Locate the cell with the specified text and output its (X, Y) center coordinate. 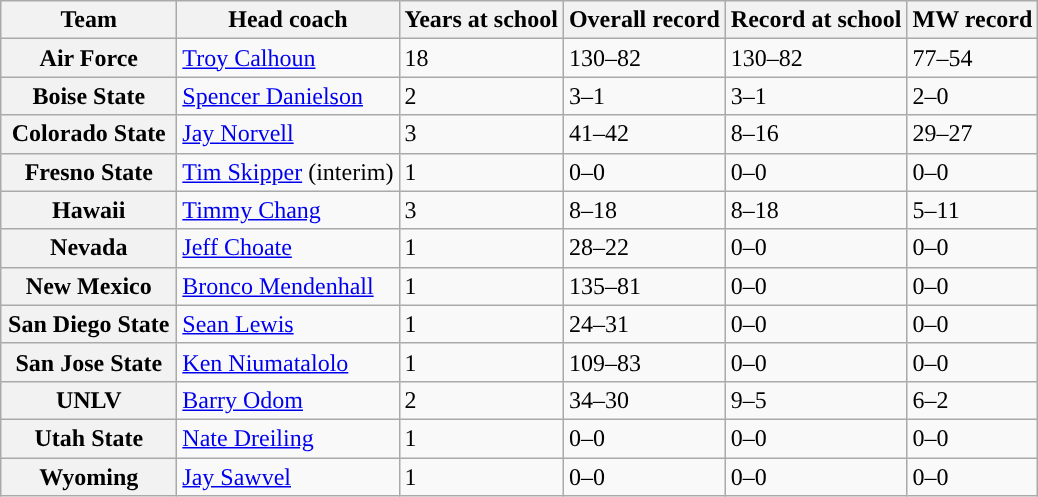
Sean Lewis (288, 324)
29–27 (972, 134)
Ken Niumatalolo (288, 362)
18 (481, 58)
Jay Sawvel (288, 477)
Troy Calhoun (288, 58)
8–16 (816, 134)
Record at school (816, 20)
Bronco Mendenhall (288, 286)
34–30 (644, 400)
109–83 (644, 362)
UNLV (89, 400)
135–81 (644, 286)
Nate Dreiling (288, 438)
Years at school (481, 20)
Colorado State (89, 134)
New Mexico (89, 286)
5–11 (972, 210)
Fresno State (89, 172)
Barry Odom (288, 400)
Utah State (89, 438)
Hawaii (89, 210)
Overall record (644, 20)
Spencer Danielson (288, 96)
28–22 (644, 248)
Jeff Choate (288, 248)
24–31 (644, 324)
41–42 (644, 134)
Wyoming (89, 477)
Tim Skipper (interim) (288, 172)
Head coach (288, 20)
Jay Norvell (288, 134)
9–5 (816, 400)
Timmy Chang (288, 210)
San Jose State (89, 362)
2–0 (972, 96)
Team (89, 20)
6–2 (972, 400)
Nevada (89, 248)
77–54 (972, 58)
San Diego State (89, 324)
MW record (972, 20)
Boise State (89, 96)
Air Force (89, 58)
